Scan for the cell matching the given text and deliver its (X, Y) coordinate at center. 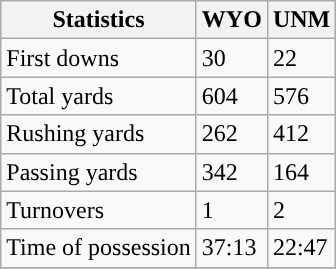
2 (301, 210)
WYO (232, 20)
First downs (99, 58)
412 (301, 134)
262 (232, 134)
Turnovers (99, 210)
Rushing yards (99, 134)
UNM (301, 20)
576 (301, 96)
Total yards (99, 96)
30 (232, 58)
Statistics (99, 20)
342 (232, 172)
604 (232, 96)
Time of possession (99, 248)
Passing yards (99, 172)
1 (232, 210)
22 (301, 58)
37:13 (232, 248)
164 (301, 172)
22:47 (301, 248)
